Find where the given text appears and provide that cell's center as [X, Y] coordinate. 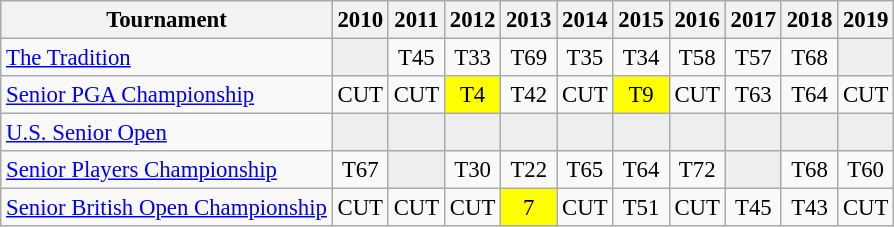
T57 [753, 58]
2019 [866, 20]
2010 [360, 20]
T42 [529, 95]
T58 [697, 58]
T65 [585, 170]
2014 [585, 20]
T43 [809, 208]
U.S. Senior Open [166, 133]
T35 [585, 58]
2018 [809, 20]
T4 [472, 95]
T60 [866, 170]
Senior PGA Championship [166, 95]
Tournament [166, 20]
T69 [529, 58]
2012 [472, 20]
T33 [472, 58]
2013 [529, 20]
T67 [360, 170]
7 [529, 208]
2017 [753, 20]
T34 [641, 58]
T51 [641, 208]
Senior Players Championship [166, 170]
2011 [416, 20]
Senior British Open Championship [166, 208]
2016 [697, 20]
T63 [753, 95]
T72 [697, 170]
T22 [529, 170]
2015 [641, 20]
The Tradition [166, 58]
T9 [641, 95]
T30 [472, 170]
